Extract the (X, Y) coordinate from the center of the cell holding the provided text.  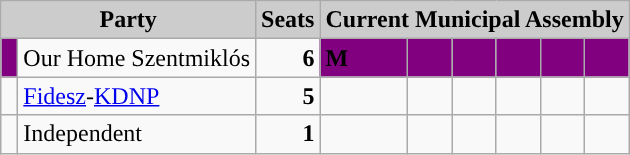
1 (288, 134)
M (364, 58)
Independent (137, 134)
Our Home Szentmiklós (137, 58)
Seats (288, 20)
Party (128, 20)
Current Municipal Assembly (474, 20)
6 (288, 58)
5 (288, 96)
Fidesz-KDNP (137, 96)
